Capture the cell that displays the provided text and extract its [X, Y] central coordinate. 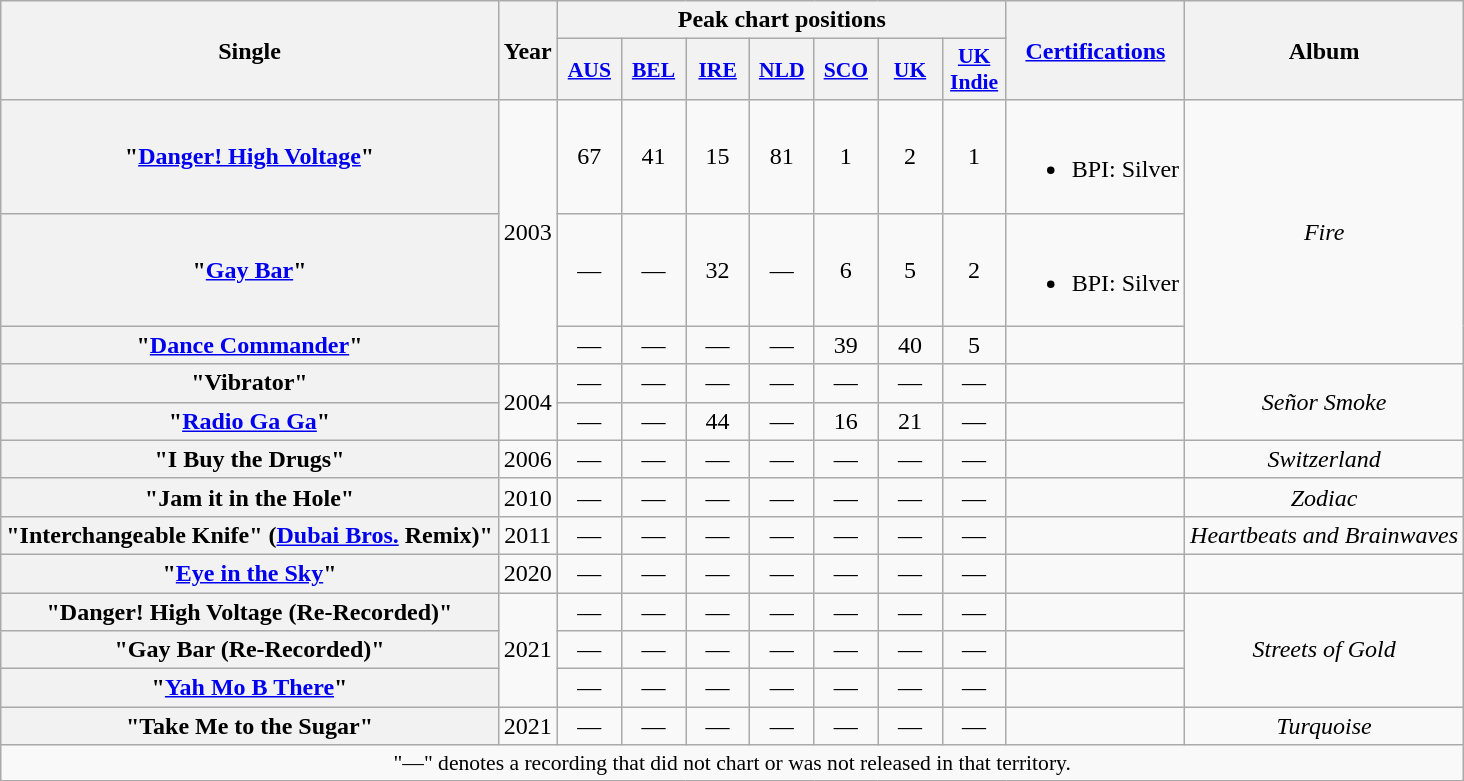
16 [846, 421]
"I Buy the Drugs" [250, 459]
39 [846, 345]
40 [910, 345]
Turquoise [1324, 726]
81 [782, 156]
UK [910, 70]
Peak chart positions [782, 20]
2003 [528, 232]
"Danger! High Voltage (Re-Recorded)" [250, 611]
32 [718, 270]
"Gay Bar (Re-Recorded)" [250, 650]
2020 [528, 573]
"Vibrator" [250, 383]
"Dance Commander" [250, 345]
"—" denotes a recording that did not chart or was not released in that territory. [732, 763]
15 [718, 156]
"Take Me to the Sugar" [250, 726]
Single [250, 50]
NLD [782, 70]
6 [846, 270]
2010 [528, 497]
"Danger! High Voltage" [250, 156]
Heartbeats and Brainwaves [1324, 535]
SCO [846, 70]
2004 [528, 402]
"Eye in the Sky" [250, 573]
Señor Smoke [1324, 402]
IRE [718, 70]
Zodiac [1324, 497]
Streets of Gold [1324, 649]
Switzerland [1324, 459]
Fire [1324, 232]
"Interchangeable Knife" (Dubai Bros. Remix)" [250, 535]
Year [528, 50]
"Yah Mo B There" [250, 688]
"Jam it in the Hole" [250, 497]
41 [653, 156]
BEL [653, 70]
2011 [528, 535]
44 [718, 421]
UKIndie [974, 70]
"Gay Bar" [250, 270]
21 [910, 421]
2006 [528, 459]
Album [1324, 50]
AUS [589, 70]
Certifications [1095, 50]
"Radio Ga Ga" [250, 421]
67 [589, 156]
